For the text-containing cell, return its midpoint in (X, Y) coordinate format. 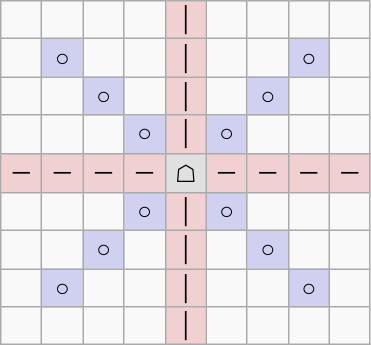
☖ (186, 173)
